Capture the cell that displays the provided text and extract its (x, y) central coordinate. 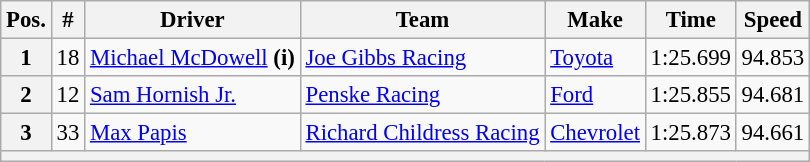
1:25.855 (690, 95)
Speed (772, 20)
1:25.873 (690, 133)
Chevrolet (595, 133)
Ford (595, 95)
Pos. (26, 20)
18 (68, 58)
Toyota (595, 58)
Max Papis (193, 133)
1:25.699 (690, 58)
3 (26, 133)
Richard Childress Racing (422, 133)
33 (68, 133)
# (68, 20)
Make (595, 20)
2 (26, 95)
Sam Hornish Jr. (193, 95)
Driver (193, 20)
94.853 (772, 58)
94.661 (772, 133)
Time (690, 20)
Team (422, 20)
12 (68, 95)
1 (26, 58)
Penske Racing (422, 95)
Michael McDowell (i) (193, 58)
94.681 (772, 95)
Joe Gibbs Racing (422, 58)
